Pinpoint the cell where the given text exists, returning its (X, Y) midpoint coordinate. 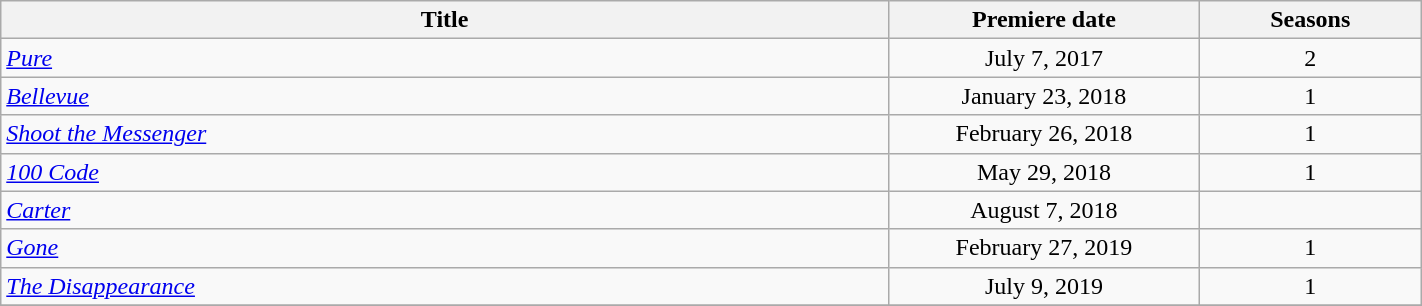
Bellevue (445, 96)
May 29, 2018 (1044, 172)
Title (445, 20)
July 7, 2017 (1044, 58)
The Disappearance (445, 286)
Gone (445, 248)
Premiere date (1044, 20)
August 7, 2018 (1044, 210)
Shoot the Messenger (445, 134)
2 (1310, 58)
Pure (445, 58)
February 27, 2019 (1044, 248)
Seasons (1310, 20)
Carter (445, 210)
July 9, 2019 (1044, 286)
January 23, 2018 (1044, 96)
February 26, 2018 (1044, 134)
100 Code (445, 172)
